Provide the (x, y) coordinate of the cell's center where the given text is located.  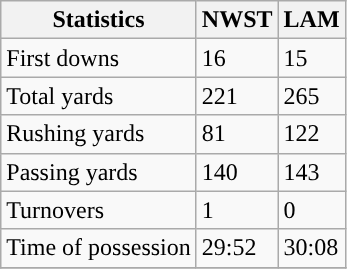
29:52 (237, 248)
Passing yards (99, 172)
16 (237, 58)
First downs (99, 58)
1 (237, 210)
LAM (312, 20)
265 (312, 96)
Statistics (99, 20)
0 (312, 210)
15 (312, 58)
Rushing yards (99, 134)
Total yards (99, 96)
81 (237, 134)
30:08 (312, 248)
NWST (237, 20)
140 (237, 172)
221 (237, 96)
Turnovers (99, 210)
143 (312, 172)
122 (312, 134)
Time of possession (99, 248)
